Scan for the cell matching the given text and deliver its (X, Y) coordinate at center. 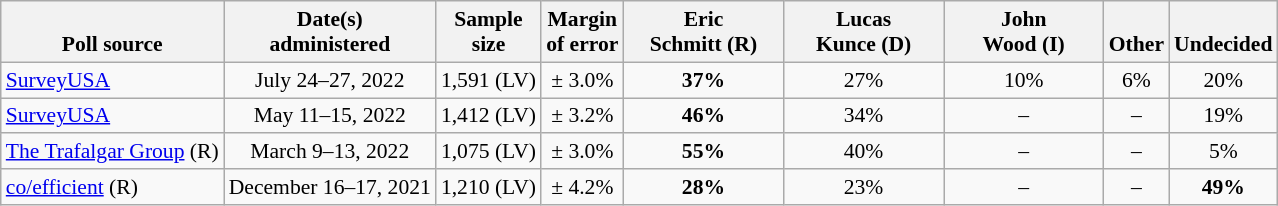
May 11–15, 2022 (330, 116)
1,210 (LV) (488, 187)
46% (703, 116)
Samplesize (488, 32)
1,412 (LV) (488, 116)
37% (703, 80)
EricSchmitt (R) (703, 32)
34% (864, 116)
55% (703, 152)
co/efficient (R) (112, 187)
49% (1223, 187)
1,591 (LV) (488, 80)
10% (1024, 80)
27% (864, 80)
Poll source (112, 32)
40% (864, 152)
19% (1223, 116)
LucasKunce (D) (864, 32)
± 3.2% (582, 116)
20% (1223, 80)
6% (1136, 80)
1,075 (LV) (488, 152)
Marginof error (582, 32)
July 24–27, 2022 (330, 80)
23% (864, 187)
5% (1223, 152)
28% (703, 187)
Other (1136, 32)
The Trafalgar Group (R) (112, 152)
± 4.2% (582, 187)
Date(s)administered (330, 32)
Undecided (1223, 32)
JohnWood (I) (1024, 32)
March 9–13, 2022 (330, 152)
December 16–17, 2021 (330, 187)
